Pinpoint the cell where the given text exists, returning its [X, Y] midpoint coordinate. 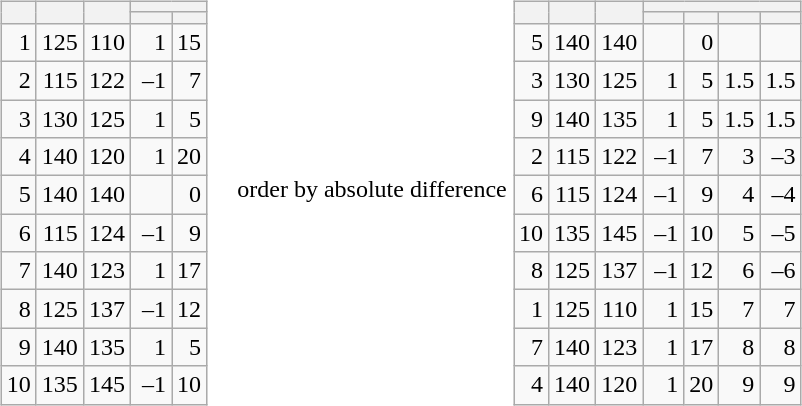
–5 [780, 233]
–6 [780, 271]
–3 [780, 157]
–4 [780, 195]
